Return (x, y) of the center of cell containing provided text 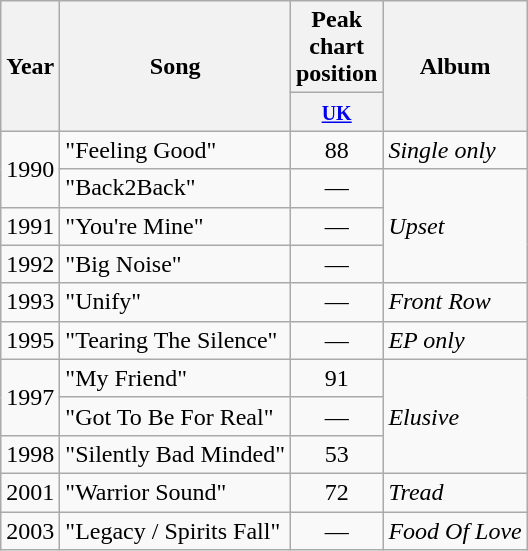
Elusive (455, 416)
Food Of Love (455, 531)
"Feeling Good" (176, 150)
EP only (455, 340)
Peak chart position (336, 47)
1995 (30, 340)
Song (176, 66)
"Warrior Sound" (176, 492)
Tread (455, 492)
91 (336, 378)
Upset (455, 226)
"You're Mine" (176, 226)
72 (336, 492)
"Tearing The Silence" (176, 340)
53 (336, 454)
1997 (30, 397)
Year (30, 66)
1993 (30, 302)
88 (336, 150)
Single only (455, 150)
"Got To Be For Real" (176, 416)
2003 (30, 531)
1991 (30, 226)
"Back2Back" (176, 188)
"Legacy / Spirits Fall" (176, 531)
Front Row (455, 302)
1998 (30, 454)
"Unify" (176, 302)
"Silently Bad Minded" (176, 454)
UK (336, 112)
"Big Noise" (176, 264)
1990 (30, 169)
Album (455, 66)
1992 (30, 264)
"My Friend" (176, 378)
2001 (30, 492)
